Output the [x, y] coordinate of the center of the cell containing the given text.  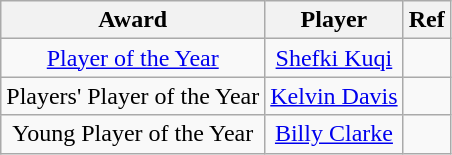
Award [133, 20]
Shefki Kuqi [334, 58]
Kelvin Davis [334, 96]
Players' Player of the Year [133, 96]
Ref [426, 20]
Young Player of the Year [133, 134]
Player of the Year [133, 58]
Billy Clarke [334, 134]
Player [334, 20]
